Find where the given text appears and provide that cell's center as (x, y) coordinate. 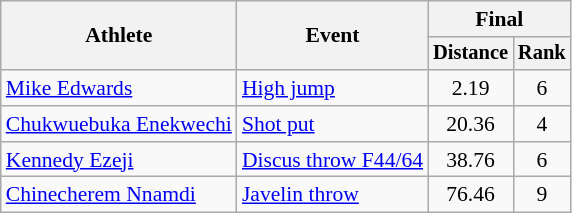
Event (332, 36)
Chukwuebuka Enekwechi (119, 124)
Final (499, 19)
Rank (542, 54)
Chinecherem Nnamdi (119, 195)
9 (542, 195)
Discus throw F44/64 (332, 160)
Mike Edwards (119, 88)
Kennedy Ezeji (119, 160)
20.36 (470, 124)
2.19 (470, 88)
4 (542, 124)
Javelin throw (332, 195)
38.76 (470, 160)
Athlete (119, 36)
Distance (470, 54)
High jump (332, 88)
76.46 (470, 195)
Shot put (332, 124)
